Capture the cell that displays the provided text and extract its [X, Y] central coordinate. 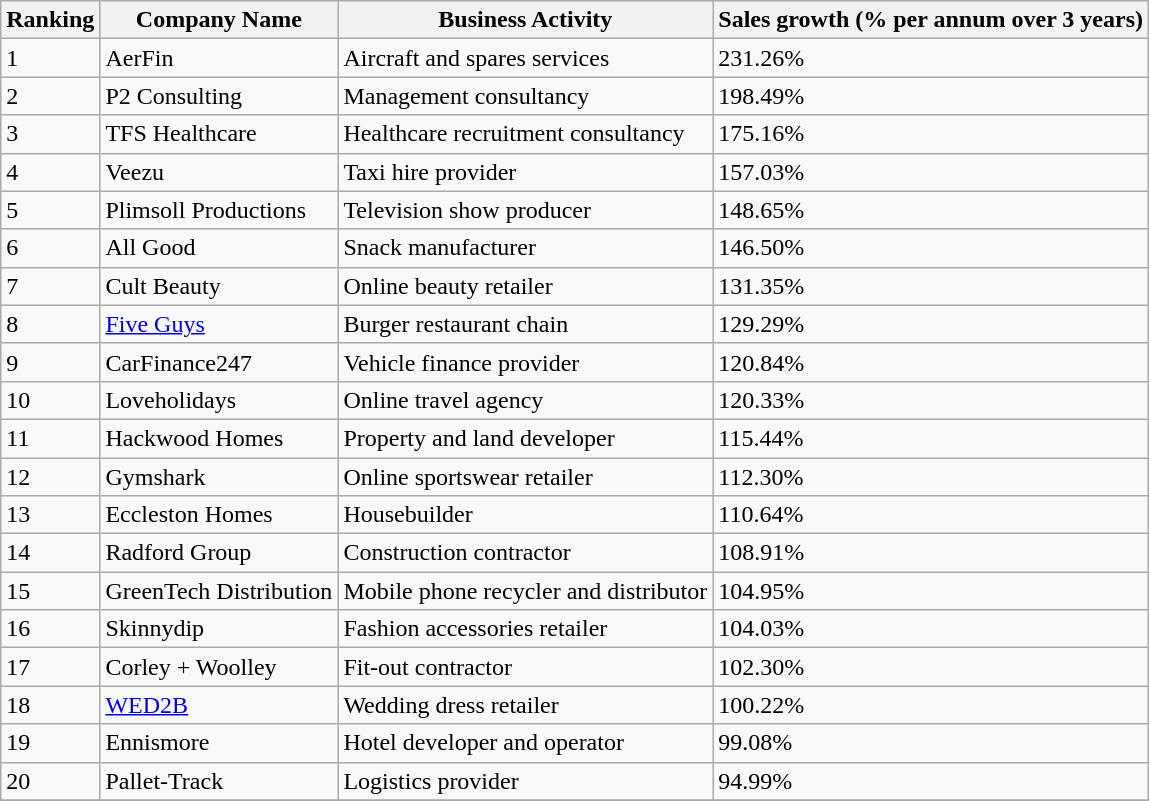
Aircraft and spares services [526, 58]
Online travel agency [526, 400]
Veezu [219, 172]
10 [50, 400]
115.44% [931, 438]
Online sportswear retailer [526, 477]
Property and land developer [526, 438]
148.65% [931, 210]
4 [50, 172]
Management consultancy [526, 96]
Construction contractor [526, 553]
GreenTech Distribution [219, 591]
Business Activity [526, 20]
19 [50, 743]
7 [50, 286]
104.95% [931, 591]
Plimsoll Productions [219, 210]
Vehicle finance provider [526, 362]
99.08% [931, 743]
131.35% [931, 286]
Healthcare recruitment consultancy [526, 134]
Logistics provider [526, 781]
11 [50, 438]
146.50% [931, 248]
6 [50, 248]
231.26% [931, 58]
Taxi hire provider [526, 172]
157.03% [931, 172]
Sales growth (% per annum over 3 years) [931, 20]
Skinnydip [219, 629]
Online beauty retailer [526, 286]
94.99% [931, 781]
Wedding dress retailer [526, 705]
CarFinance247 [219, 362]
18 [50, 705]
120.84% [931, 362]
2 [50, 96]
Hackwood Homes [219, 438]
Radford Group [219, 553]
Loveholidays [219, 400]
Company Name [219, 20]
112.30% [931, 477]
All Good [219, 248]
Cult Beauty [219, 286]
15 [50, 591]
Ennismore [219, 743]
129.29% [931, 324]
Fashion accessories retailer [526, 629]
Ranking [50, 20]
Fit-out contractor [526, 667]
8 [50, 324]
Mobile phone recycler and distributor [526, 591]
WED2B [219, 705]
Television show producer [526, 210]
1 [50, 58]
P2 Consulting [219, 96]
3 [50, 134]
17 [50, 667]
5 [50, 210]
175.16% [931, 134]
Housebuilder [526, 515]
108.91% [931, 553]
Pallet-Track [219, 781]
Burger restaurant chain [526, 324]
Snack manufacturer [526, 248]
100.22% [931, 705]
Hotel developer and operator [526, 743]
9 [50, 362]
Eccleston Homes [219, 515]
198.49% [931, 96]
110.64% [931, 515]
120.33% [931, 400]
16 [50, 629]
20 [50, 781]
14 [50, 553]
AerFin [219, 58]
12 [50, 477]
Gymshark [219, 477]
Corley + Woolley [219, 667]
104.03% [931, 629]
Five Guys [219, 324]
102.30% [931, 667]
13 [50, 515]
TFS Healthcare [219, 134]
